Locate the cell with the specified text and output its [x, y] center coordinate. 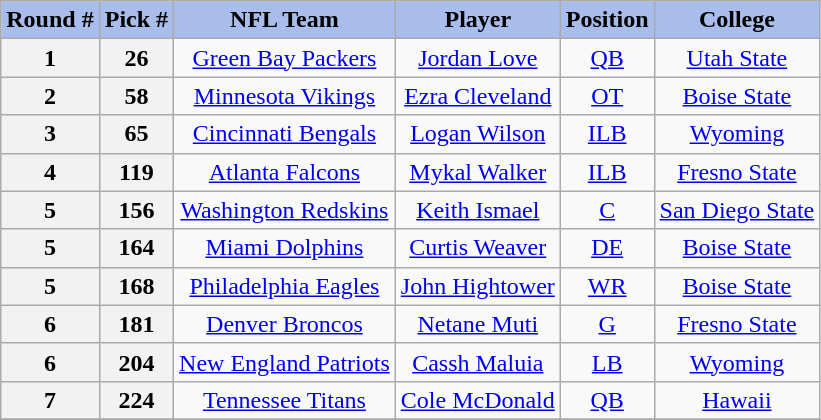
Washington Redskins [285, 210]
Curtis Weaver [478, 248]
WR [607, 286]
Atlanta Falcons [285, 172]
Philadelphia Eagles [285, 286]
Cincinnati Bengals [285, 134]
2 [50, 96]
4 [50, 172]
Player [478, 20]
Denver Broncos [285, 324]
204 [136, 362]
65 [136, 134]
58 [136, 96]
Netane Muti [478, 324]
7 [50, 400]
1 [50, 58]
156 [136, 210]
Tennessee Titans [285, 400]
John Hightower [478, 286]
G [607, 324]
164 [136, 248]
Cassh Maluia [478, 362]
Hawaii [737, 400]
College [737, 20]
181 [136, 324]
Utah State [737, 58]
DE [607, 248]
Jordan Love [478, 58]
26 [136, 58]
Mykal Walker [478, 172]
C [607, 210]
Keith Ismael [478, 210]
3 [50, 134]
Cole McDonald [478, 400]
Minnesota Vikings [285, 96]
Round # [50, 20]
NFL Team [285, 20]
224 [136, 400]
Pick # [136, 20]
LB [607, 362]
New England Patriots [285, 362]
Miami Dolphins [285, 248]
168 [136, 286]
Position [607, 20]
119 [136, 172]
Logan Wilson [478, 134]
Ezra Cleveland [478, 96]
Green Bay Packers [285, 58]
San Diego State [737, 210]
OT [607, 96]
